Find where the given text appears and provide that cell's center as [X, Y] coordinate. 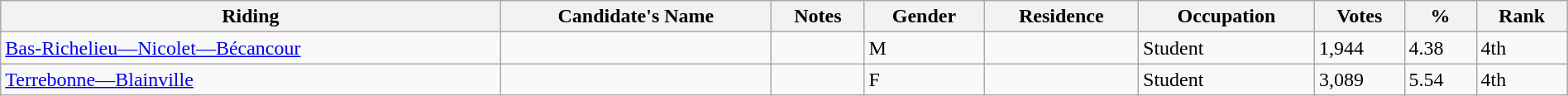
4.38 [1441, 48]
Votes [1360, 17]
5.54 [1441, 79]
Gender [925, 17]
Residence [1062, 17]
% [1441, 17]
Notes [818, 17]
Occupation [1227, 17]
Rank [1522, 17]
Bas-Richelieu—Nicolet—Bécancour [251, 48]
F [925, 79]
Riding [251, 17]
Candidate's Name [636, 17]
1,944 [1360, 48]
3,089 [1360, 79]
Terrebonne—Blainville [251, 79]
M [925, 48]
